Provide the (X, Y) coordinate of the cell's center where the given text is located.  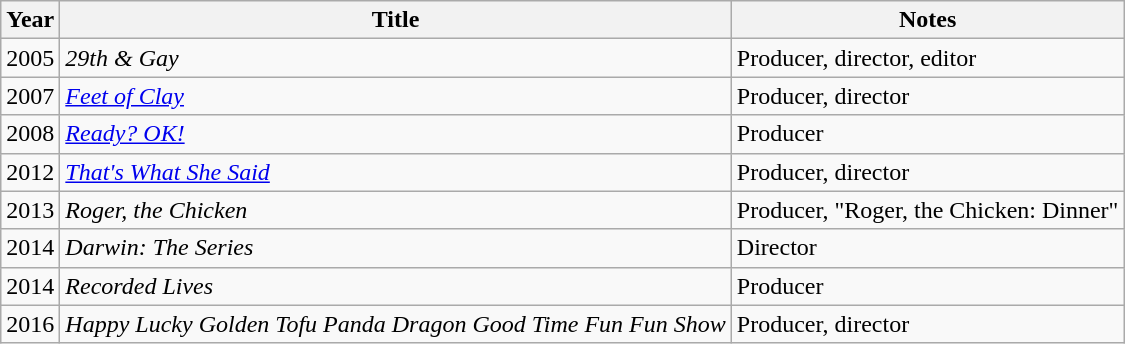
That's What She Said (396, 172)
Producer, director, editor (928, 58)
2012 (30, 172)
Year (30, 20)
Ready? OK! (396, 134)
2005 (30, 58)
Happy Lucky Golden Tofu Panda Dragon Good Time Fun Fun Show (396, 324)
Roger, the Chicken (396, 210)
2008 (30, 134)
Darwin: The Series (396, 248)
Title (396, 20)
Feet of Clay (396, 96)
29th & Gay (396, 58)
Recorded Lives (396, 286)
Notes (928, 20)
Producer, "Roger, the Chicken: Dinner" (928, 210)
2007 (30, 96)
2016 (30, 324)
Director (928, 248)
2013 (30, 210)
